For the text-containing cell, return its midpoint in (x, y) coordinate format. 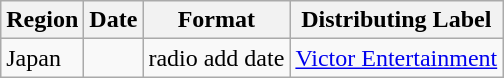
Victor Entertainment (396, 58)
Date (114, 20)
Format (216, 20)
Distributing Label (396, 20)
Japan (42, 58)
Region (42, 20)
radio add date (216, 58)
